Find where the given text appears and provide that cell's center as [X, Y] coordinate. 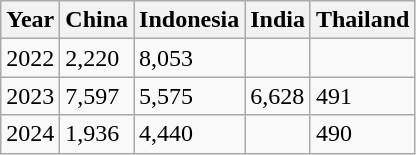
Year [30, 20]
490 [362, 134]
Thailand [362, 20]
491 [362, 96]
China [97, 20]
6,628 [278, 96]
5,575 [190, 96]
2022 [30, 58]
2,220 [97, 58]
7,597 [97, 96]
8,053 [190, 58]
2023 [30, 96]
2024 [30, 134]
India [278, 20]
Indonesia [190, 20]
1,936 [97, 134]
4,440 [190, 134]
